Return [X, Y] of the center of cell containing provided text 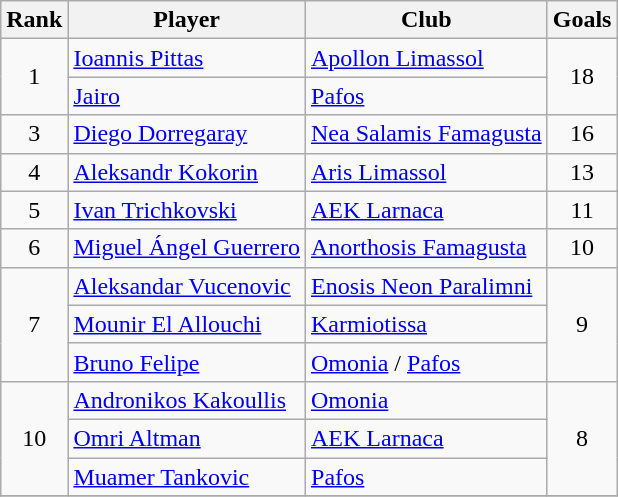
Andronikos Kakoullis [187, 400]
Nea Salamis Famagusta [427, 134]
Karmiotissa [427, 324]
8 [582, 438]
Ioannis Pittas [187, 58]
11 [582, 210]
Goals [582, 20]
Enosis Neon Paralimni [427, 286]
Omonia [427, 400]
9 [582, 324]
5 [34, 210]
Club [427, 20]
Diego Dorregaray [187, 134]
Muamer Tankovic [187, 477]
7 [34, 324]
Aleksandr Kokorin [187, 172]
4 [34, 172]
13 [582, 172]
Aleksandar Vucenovic [187, 286]
Player [187, 20]
Omri Altman [187, 438]
1 [34, 77]
Omonia / Pafos [427, 362]
16 [582, 134]
6 [34, 248]
Miguel Ángel Guerrero [187, 248]
Aris Limassol [427, 172]
Bruno Felipe [187, 362]
Ivan Trichkovski [187, 210]
Jairo [187, 96]
18 [582, 77]
Rank [34, 20]
3 [34, 134]
Mounir El Allouchi [187, 324]
Anorthosis Famagusta [427, 248]
Apollon Limassol [427, 58]
